Locate the cell with the specified text and output its [X, Y] center coordinate. 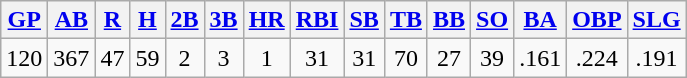
39 [492, 58]
367 [72, 58]
27 [448, 58]
SB [364, 20]
BB [448, 20]
1 [266, 58]
GP [24, 20]
BA [540, 20]
120 [24, 58]
SO [492, 20]
2B [184, 20]
.224 [597, 58]
3B [224, 20]
H [148, 20]
R [112, 20]
47 [112, 58]
.191 [656, 58]
.161 [540, 58]
TB [406, 20]
RBI [317, 20]
AB [72, 20]
3 [224, 58]
SLG [656, 20]
OBP [597, 20]
59 [148, 58]
2 [184, 58]
HR [266, 20]
70 [406, 58]
